Capture the cell that displays the provided text and extract its [x, y] central coordinate. 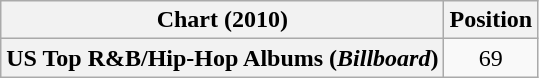
Position [491, 20]
Chart (2010) [222, 20]
US Top R&B/Hip-Hop Albums (Billboard) [222, 58]
69 [491, 58]
